For the text-containing cell, return its midpoint in (X, Y) coordinate format. 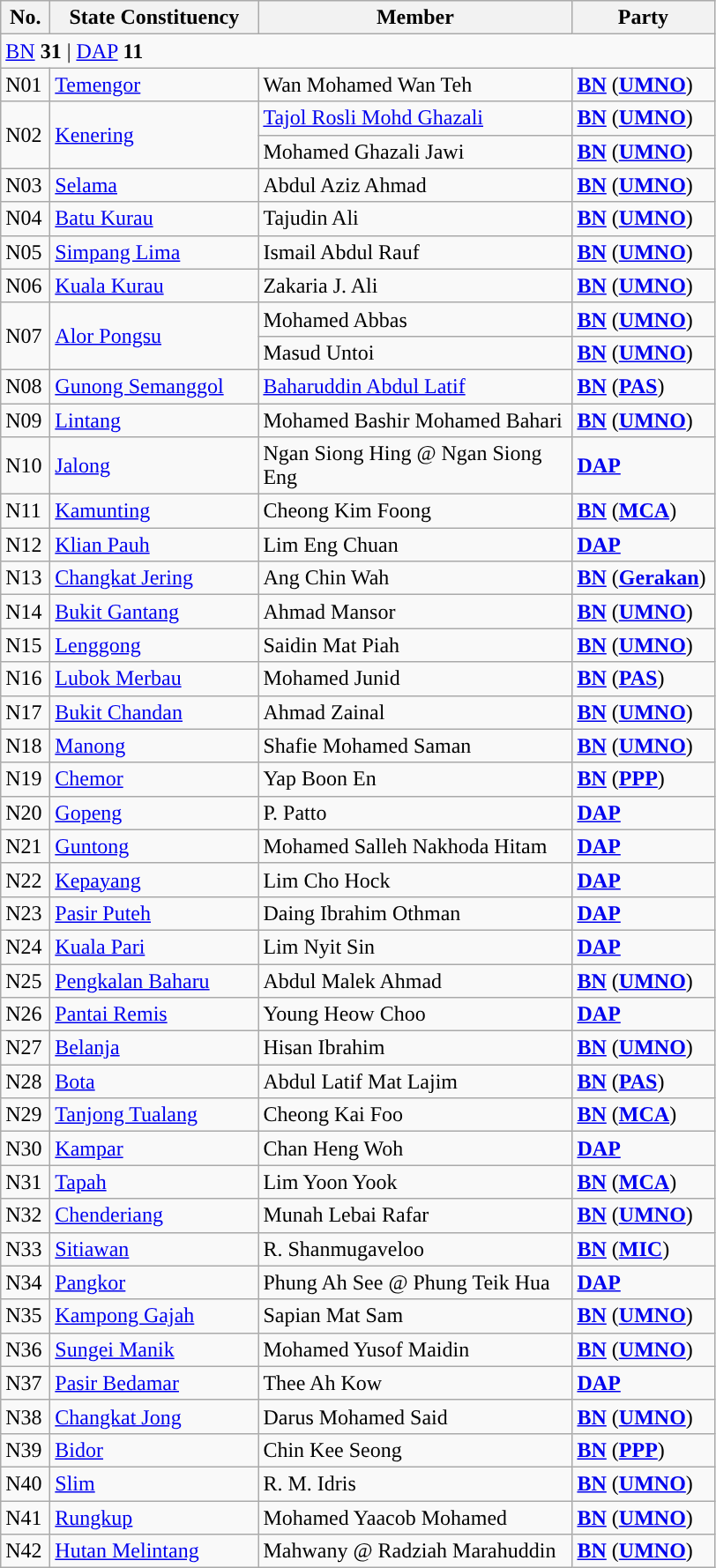
R. M. Idris (415, 1483)
Gunong Semanggol (154, 386)
Pasir Bedamar (154, 1383)
Kuala Pari (154, 947)
Saidin Mat Piah (415, 645)
N27 (26, 1048)
Temengor (154, 85)
Pasir Puteh (154, 913)
Simpang Lima (154, 252)
N17 (26, 712)
Baharuddin Abdul Latif (415, 386)
N25 (26, 981)
Kenering (154, 135)
Young Heow Choo (415, 1014)
Pantai Remis (154, 1014)
Manong (154, 746)
Cheong Kai Foo (415, 1115)
N16 (26, 679)
Tanjong Tualang (154, 1115)
Changkat Jong (154, 1416)
Sitiawan (154, 1249)
N38 (26, 1416)
N04 (26, 219)
Shafie Mohamed Saman (415, 746)
Bota (154, 1081)
N19 (26, 779)
Bukit Gantang (154, 612)
Ismail Abdul Rauf (415, 252)
Cheong Kim Foong (415, 511)
Mohamed Abbas (415, 319)
Lim Eng Chuan (415, 545)
N40 (26, 1483)
Slim (154, 1483)
Mohamed Ghazali Jawi (415, 152)
Kamunting (154, 511)
Zakaria J. Ali (415, 286)
N20 (26, 813)
Chemor (154, 779)
BN (MIC) (644, 1249)
Ahmad Mansor (415, 612)
Lim Nyit Sin (415, 947)
Kampar (154, 1148)
N33 (26, 1249)
Lenggong (154, 645)
Kampong Gajah (154, 1316)
Alor Pongsu (154, 336)
Pengkalan Baharu (154, 981)
N18 (26, 746)
Darus Mohamed Said (415, 1416)
Selama (154, 185)
N29 (26, 1115)
Tajudin Ali (415, 219)
N30 (26, 1148)
Sapian Mat Sam (415, 1316)
Bukit Chandan (154, 712)
Mohamed Salleh Nakhoda Hitam (415, 846)
N22 (26, 880)
N34 (26, 1282)
Chan Heng Woh (415, 1148)
N35 (26, 1316)
Tajol Rosli Mohd Ghazali (415, 118)
Party (644, 18)
BN 31 | DAP 11 (358, 51)
Chin Kee Seong (415, 1450)
Lim Cho Hock (415, 880)
N06 (26, 286)
Lubok Merbau (154, 679)
N42 (26, 1551)
N07 (26, 336)
BN (Gerakan) (644, 578)
Ngan Siong Hing @ Ngan Siong Eng (415, 465)
Munah Lebai Rafar (415, 1215)
Chenderiang (154, 1215)
Lim Yoon Yook (415, 1182)
Mohamed Junid (415, 679)
N12 (26, 545)
Abdul Aziz Ahmad (415, 185)
Mahwany @ Radziah Marahuddin (415, 1551)
Hisan Ibrahim (415, 1048)
N13 (26, 578)
N03 (26, 185)
N28 (26, 1081)
Mohamed Yusof Maidin (415, 1349)
State Constituency (154, 18)
Batu Kurau (154, 219)
N09 (26, 420)
Wan Mohamed Wan Teh (415, 85)
N23 (26, 913)
N31 (26, 1182)
N36 (26, 1349)
Abdul Latif Mat Lajim (415, 1081)
N37 (26, 1383)
Masud Untoi (415, 353)
Tapah (154, 1182)
N32 (26, 1215)
Klian Pauh (154, 545)
R. Shanmugaveloo (415, 1249)
Pangkor (154, 1282)
P. Patto (415, 813)
N02 (26, 135)
Ahmad Zainal (415, 712)
N26 (26, 1014)
N11 (26, 511)
Phung Ah See @ Phung Teik Hua (415, 1282)
N41 (26, 1517)
Member (415, 18)
Kepayang (154, 880)
Bidor (154, 1450)
Jalong (154, 465)
Kuala Kurau (154, 286)
Mohamed Yaacob Mohamed (415, 1517)
N01 (26, 85)
N39 (26, 1450)
N24 (26, 947)
Lintang (154, 420)
Daing Ibrahim Othman (415, 913)
Abdul Malek Ahmad (415, 981)
N10 (26, 465)
Changkat Jering (154, 578)
N21 (26, 846)
N08 (26, 386)
Sungei Manik (154, 1349)
No. (26, 18)
Mohamed Bashir Mohamed Bahari (415, 420)
N15 (26, 645)
Rungkup (154, 1517)
Guntong (154, 846)
Hutan Melintang (154, 1551)
Thee Ah Kow (415, 1383)
Yap Boon En (415, 779)
Gopeng (154, 813)
N14 (26, 612)
Ang Chin Wah (415, 578)
Belanja (154, 1048)
N05 (26, 252)
